For the text-containing cell, return its midpoint in (X, Y) coordinate format. 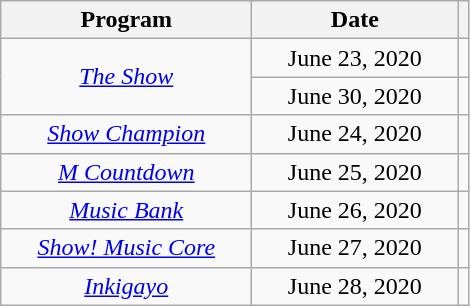
Show! Music Core (126, 248)
Date (355, 20)
M Countdown (126, 172)
June 24, 2020 (355, 134)
June 23, 2020 (355, 58)
June 26, 2020 (355, 210)
June 25, 2020 (355, 172)
June 27, 2020 (355, 248)
Show Champion (126, 134)
Program (126, 20)
June 30, 2020 (355, 96)
The Show (126, 77)
June 28, 2020 (355, 286)
Inkigayo (126, 286)
Music Bank (126, 210)
